Capture the cell that displays the provided text and extract its [X, Y] central coordinate. 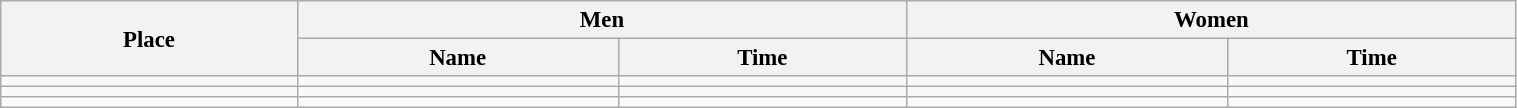
Men [602, 20]
Place [150, 38]
Women [1212, 20]
